Search for the cell housing the specified text and yield its [x, y] center coordinate. 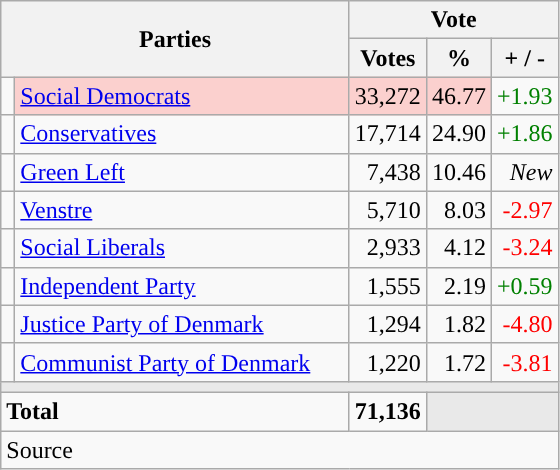
4.12 [458, 248]
-3.81 [524, 362]
Social Liberals [182, 248]
Conservatives [182, 134]
+ / - [524, 58]
8.03 [458, 210]
24.90 [458, 134]
7,438 [388, 172]
-4.80 [524, 324]
% [458, 58]
17,714 [388, 134]
Justice Party of Denmark [182, 324]
Independent Party [182, 286]
Green Left [182, 172]
Social Democrats [182, 96]
71,136 [388, 411]
+1.86 [524, 134]
Votes [388, 58]
+1.93 [524, 96]
Venstre [182, 210]
1.72 [458, 362]
Communist Party of Denmark [182, 362]
2.19 [458, 286]
Vote [454, 20]
2,933 [388, 248]
5,710 [388, 210]
1,555 [388, 286]
33,272 [388, 96]
New [524, 172]
Source [280, 449]
1.82 [458, 324]
1,220 [388, 362]
Total [176, 411]
-3.24 [524, 248]
10.46 [458, 172]
Parties [176, 39]
-2.97 [524, 210]
46.77 [458, 96]
+0.59 [524, 286]
1,294 [388, 324]
